Detect which cell encompasses the target text, then output its (x, y) center coordinate. 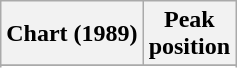
Chart (1989) (72, 34)
Peakposition (189, 34)
